Search for the cell housing the specified text and yield its (X, Y) center coordinate. 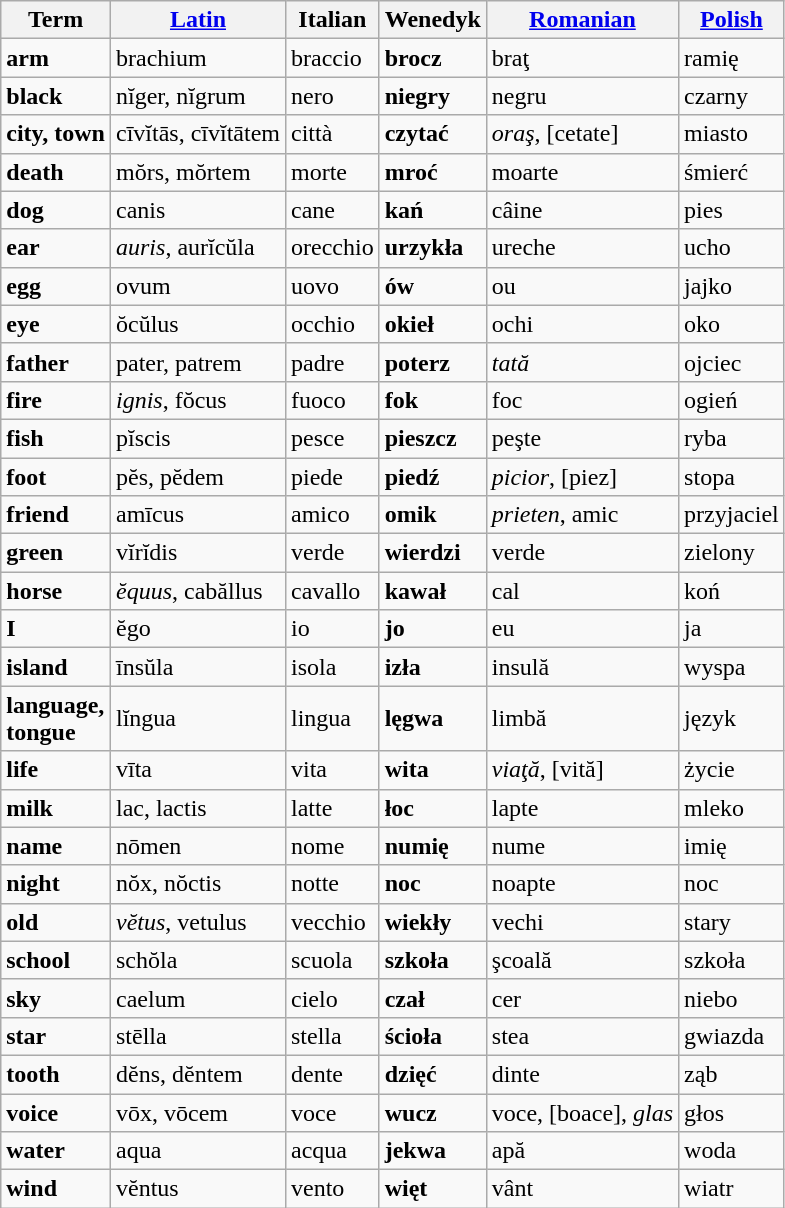
old (56, 922)
eye (56, 324)
night (56, 884)
urzykła (432, 248)
czytać (432, 134)
imię (732, 846)
ureche (582, 248)
wita (432, 770)
picior, [piez] (582, 477)
pĕs, pĕdem (198, 477)
braţ (582, 58)
morte (332, 172)
language,tongue (56, 718)
notte (332, 884)
poterz (432, 362)
niebo (732, 998)
ramię (732, 58)
scuola (332, 960)
omik (432, 515)
ear (56, 248)
oraş, [cetate] (582, 134)
cavallo (332, 591)
łoc (432, 808)
īnsŭla (198, 667)
ĕgo (198, 629)
amīcus (198, 515)
dĕns, dĕntem (198, 1074)
lĭngua (198, 718)
vecchio (332, 922)
oko (732, 324)
nĭger, nĭgrum (198, 96)
limbă (582, 718)
voce, [boace], glas (582, 1113)
stea (582, 1036)
auris, aurĭcŭla (198, 248)
nōmen (198, 846)
vita (332, 770)
pies (732, 210)
padre (332, 362)
kań (432, 210)
piede (332, 477)
pĭscis (198, 438)
arm (56, 58)
dente (332, 1074)
noapte (582, 884)
ĕquus, cabăllus (198, 591)
niegry (432, 96)
jekwa (432, 1151)
I (56, 629)
stella (332, 1036)
egg (56, 286)
ochi (582, 324)
wierdzi (432, 553)
orecchio (332, 248)
mŏrs, mŏrtem (198, 172)
vento (332, 1189)
ja (732, 629)
lęgwa (432, 718)
lac, lactis (198, 808)
cielo (332, 998)
kawał (432, 591)
aqua (198, 1151)
voice (56, 1113)
vīta (198, 770)
cīvĭtās, cīvĭtātem (198, 134)
black (56, 96)
nome (332, 846)
Italian (332, 20)
czał (432, 998)
io (332, 629)
ou (582, 286)
vōx, vōcem (198, 1113)
schŏla (198, 960)
ovum (198, 286)
amico (332, 515)
życie (732, 770)
ŏcŭlus (198, 324)
gwiazda (732, 1036)
wucz (432, 1113)
nume (582, 846)
voce (332, 1113)
ignis, fŏcus (198, 400)
ząb (732, 1074)
okieł (432, 324)
caelum (198, 998)
vĕntus (198, 1189)
wiekły (432, 922)
lingua (332, 718)
braccio (332, 58)
peşte (582, 438)
Polish (732, 20)
name (56, 846)
fuoco (332, 400)
school (56, 960)
cane (332, 210)
śmierć (732, 172)
friend (56, 515)
brocz (432, 58)
câine (582, 210)
foc (582, 400)
numię (432, 846)
zielony (732, 553)
sky (56, 998)
głos (732, 1113)
wyspa (732, 667)
Wenedyk (432, 20)
green (56, 553)
vĭrĭdis (198, 553)
ucho (732, 248)
ów (432, 286)
fok (432, 400)
horse (56, 591)
vĕtus, vetulus (198, 922)
uovo (332, 286)
ryba (732, 438)
life (56, 770)
eu (582, 629)
więt (432, 1189)
moarte (582, 172)
przyjaciel (732, 515)
brachium (198, 58)
milk (56, 808)
ogień (732, 400)
canis (198, 210)
vechi (582, 922)
cer (582, 998)
fish (56, 438)
latte (332, 808)
isola (332, 667)
wiatr (732, 1189)
dinte (582, 1074)
death (56, 172)
czarny (732, 96)
water (56, 1151)
jajko (732, 286)
vânt (582, 1189)
wind (56, 1189)
viaţă, [vită] (582, 770)
tooth (56, 1074)
star (56, 1036)
piedź (432, 477)
język (732, 718)
mroć (432, 172)
dzięć (432, 1074)
pesce (332, 438)
acqua (332, 1151)
prieten, amic (582, 515)
miasto (732, 134)
city, town (56, 134)
izła (432, 667)
nŏx, nŏctis (198, 884)
pater, patrem (198, 362)
negru (582, 96)
şcoală (582, 960)
cal (582, 591)
stary (732, 922)
stēlla (198, 1036)
mleko (732, 808)
woda (732, 1151)
Term (56, 20)
Latin (198, 20)
island (56, 667)
Romanian (582, 20)
occhio (332, 324)
lapte (582, 808)
nero (332, 96)
jo (432, 629)
insulă (582, 667)
apă (582, 1151)
fire (56, 400)
città (332, 134)
koń (732, 591)
stopa (732, 477)
dog (56, 210)
ojciec (732, 362)
foot (56, 477)
tată (582, 362)
father (56, 362)
pieszcz (432, 438)
ścioła (432, 1036)
